From the cell containing the given text, extract its center point as (x, y) coordinate. 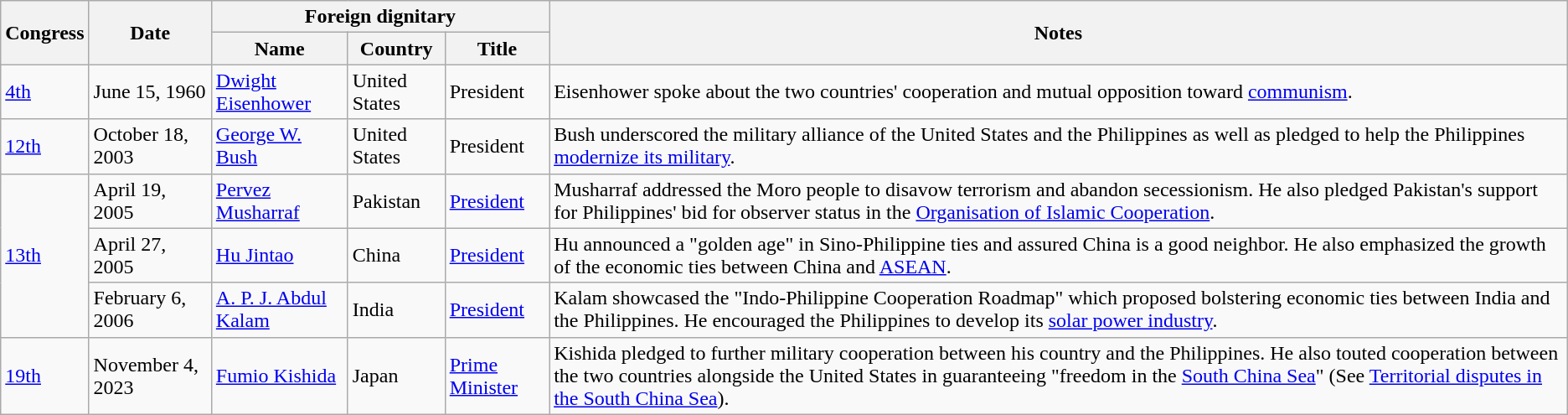
Hu Jintao (280, 255)
A. P. J. Abdul Kalam (280, 310)
Foreign dignitary (380, 17)
19th (45, 376)
China (396, 255)
4th (45, 92)
Bush underscored the military alliance of the United States and the Philippines as well as pledged to help the Philippines modernize its military. (1059, 146)
13th (45, 255)
Date (150, 33)
Pervez Musharraf (280, 201)
Japan (396, 376)
12th (45, 146)
George W. Bush (280, 146)
Name (280, 49)
November 4, 2023 (150, 376)
Dwight Eisenhower (280, 92)
Pakistan (396, 201)
Prime Minister (497, 376)
Title (497, 49)
Notes (1059, 33)
February 6, 2006 (150, 310)
India (396, 310)
April 27, 2005 (150, 255)
April 19, 2005 (150, 201)
Fumio Kishida (280, 376)
October 18, 2003 (150, 146)
Congress (45, 33)
Country (396, 49)
June 15, 1960 (150, 92)
Eisenhower spoke about the two countries' cooperation and mutual opposition toward communism. (1059, 92)
